Capture the cell that displays the provided text and extract its (x, y) central coordinate. 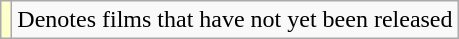
Denotes films that have not yet been released (235, 20)
